For the text-containing cell, return its midpoint in [X, Y] coordinate format. 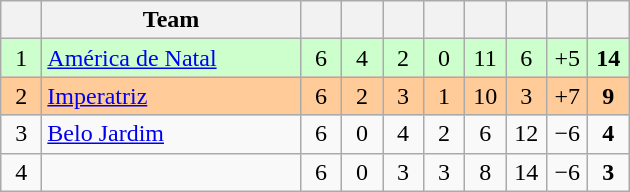
Team [172, 20]
12 [526, 134]
+7 [568, 96]
+5 [568, 58]
Imperatriz [172, 96]
10 [486, 96]
11 [486, 58]
Belo Jardim [172, 134]
8 [486, 172]
9 [608, 96]
América de Natal [172, 58]
